Identify which cell holds the provided text, then report its [x, y] central coordinate. 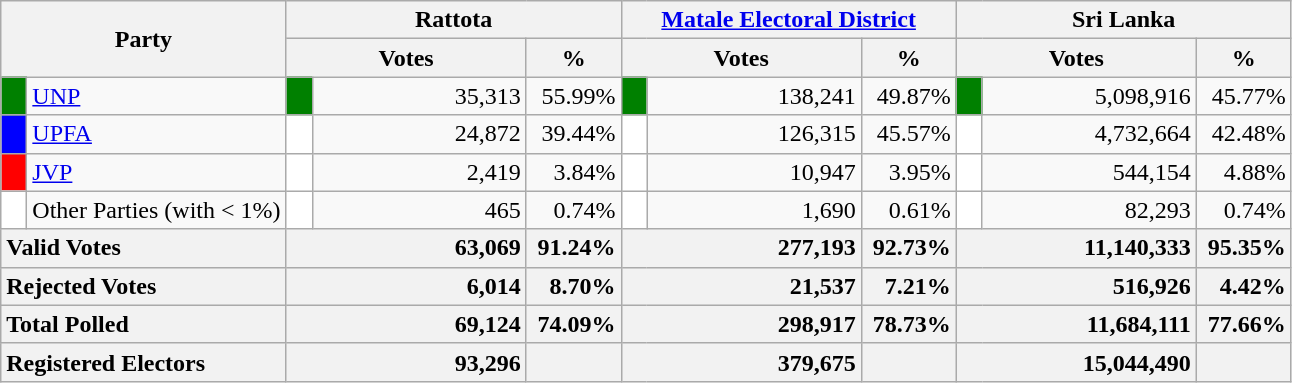
15,044,490 [1076, 362]
379,675 [741, 362]
45.57% [908, 134]
21,537 [741, 286]
JVP [156, 172]
138,241 [754, 96]
93,296 [406, 362]
5,098,916 [1089, 96]
55.99% [574, 96]
6,014 [406, 286]
Rejected Votes [144, 286]
Other Parties (with < 1%) [156, 210]
77.66% [1244, 324]
516,926 [1076, 286]
11,684,111 [1076, 324]
Total Polled [144, 324]
298,917 [741, 324]
7.21% [908, 286]
45.77% [1244, 96]
42.48% [1244, 134]
39.44% [574, 134]
92.73% [908, 248]
91.24% [574, 248]
465 [419, 210]
277,193 [741, 248]
2,419 [419, 172]
24,872 [419, 134]
126,315 [754, 134]
544,154 [1089, 172]
UPFA [156, 134]
Rattota [454, 20]
1,690 [754, 210]
11,140,333 [1076, 248]
69,124 [406, 324]
Sri Lanka [1124, 20]
4,732,664 [1089, 134]
0.61% [908, 210]
78.73% [908, 324]
3.84% [574, 172]
UNP [156, 96]
3.95% [908, 172]
Registered Electors [144, 362]
8.70% [574, 286]
95.35% [1244, 248]
4.88% [1244, 172]
10,947 [754, 172]
74.09% [574, 324]
82,293 [1089, 210]
Party [144, 39]
49.87% [908, 96]
Valid Votes [144, 248]
63,069 [406, 248]
4.42% [1244, 286]
Matale Electoral District [788, 20]
35,313 [419, 96]
